Detect which cell encompasses the target text, then output its [X, Y] center coordinate. 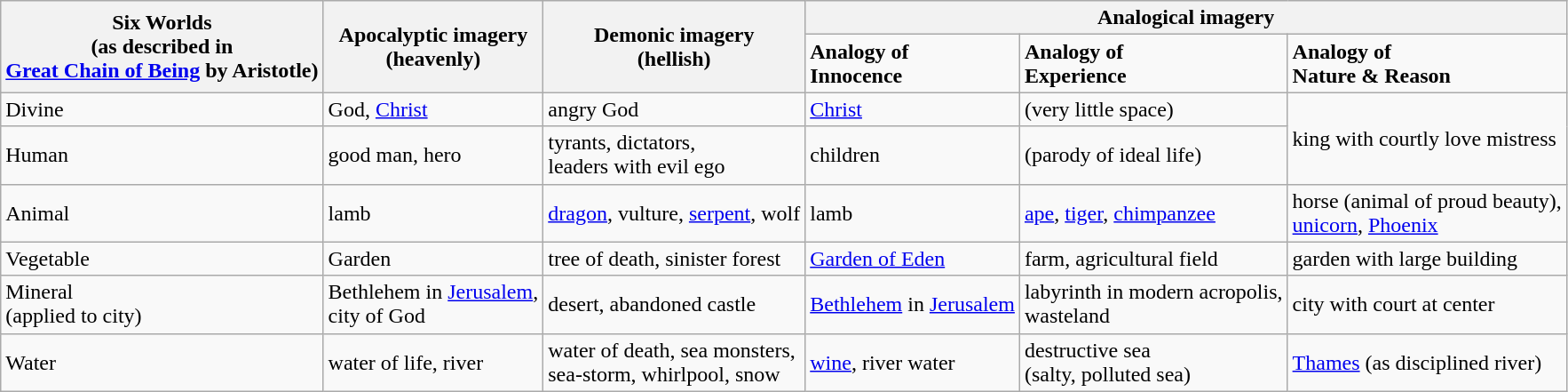
Garden of Eden [913, 259]
Vegetable [162, 259]
Six Worlds(as described inGreat Chain of Being by Aristotle) [162, 46]
Animal [162, 213]
water of life, river [433, 363]
Garden [433, 259]
king with courtly love mistress [1427, 139]
Christ [913, 109]
Analogy ofNature & Reason [1427, 64]
desert, abandoned castle [675, 304]
Apocalyptic imagery(heavenly) [433, 46]
horse (animal of proud beauty),unicorn, Phoenix [1427, 213]
city with court at center [1427, 304]
water of death, sea monsters,sea-storm, whirlpool, snow [675, 363]
Demonic imagery(hellish) [675, 46]
Analogy ofExperience [1153, 64]
Analogy ofInnocence [913, 64]
(parody of ideal life) [1153, 155]
(very little space) [1153, 109]
angry God [675, 109]
labyrinth in modern acropolis,wasteland [1153, 304]
good man, hero [433, 155]
destructive sea(salty, polluted sea) [1153, 363]
dragon, vulture, serpent, wolf [675, 213]
ape, tiger, chimpanzee [1153, 213]
Bethlehem in Jerusalem [913, 304]
garden with large building [1427, 259]
tyrants, dictators,leaders with evil ego [675, 155]
Human [162, 155]
children [913, 155]
Thames (as disciplined river) [1427, 363]
Divine [162, 109]
farm, agricultural field [1153, 259]
Analogical imagery [1186, 18]
Mineral(applied to city) [162, 304]
wine, river water [913, 363]
God, Christ [433, 109]
Bethlehem in Jerusalem,city of God [433, 304]
Water [162, 363]
tree of death, sinister forest [675, 259]
